Output the [X, Y] coordinate of the center of the cell containing the given text.  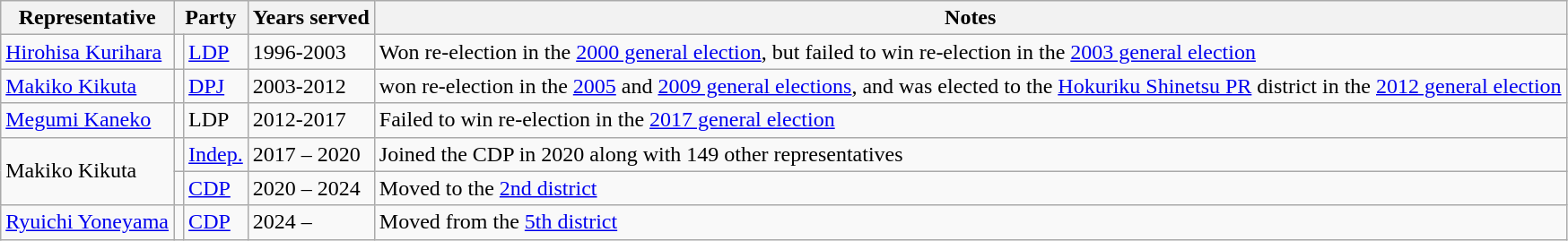
2017 – 2020 [310, 154]
2003-2012 [310, 86]
Hirohisa Kurihara [88, 52]
Years served [310, 18]
2024 – [310, 222]
Megumi Kaneko [88, 120]
won re-election in the 2005 and 2009 general elections, and was elected to the Hokuriku Shinetsu PR district in the 2012 general election [971, 86]
Ryuichi Yoneyama [88, 222]
2012-2017 [310, 120]
1996-2003 [310, 52]
Joined the CDP in 2020 along with 149 other representatives [971, 154]
Representative [88, 18]
Won re-election in the 2000 general election, but failed to win re-election in the 2003 general election [971, 52]
Moved from the 5th district [971, 222]
Notes [971, 18]
Failed to win re-election in the 2017 general election [971, 120]
DPJ [216, 86]
Moved to the 2nd district [971, 188]
2020 – 2024 [310, 188]
Indep. [216, 154]
Party [212, 18]
